Search for the cell housing the specified text and yield its [x, y] center coordinate. 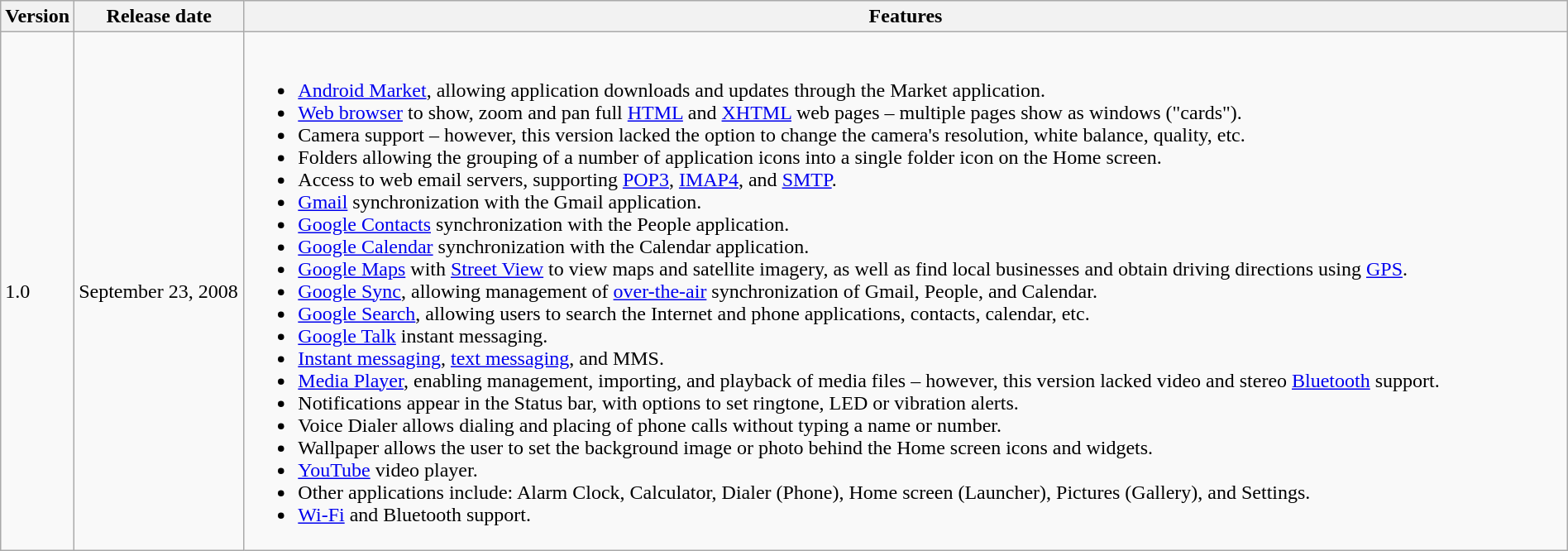
Version [38, 17]
Features [906, 17]
September 23, 2008 [159, 291]
1.0 [38, 291]
Release date [159, 17]
